Return the (X, Y) coordinate for the center point of the cell that contains the specified text.  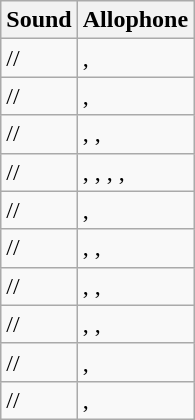
, , , , (135, 172)
Allophone (135, 20)
Sound (39, 20)
